Pinpoint the cell where the given text exists, returning its [x, y] midpoint coordinate. 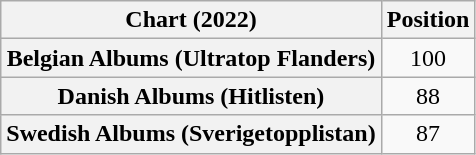
Position [428, 20]
87 [428, 134]
88 [428, 96]
Chart (2022) [191, 20]
Swedish Albums (Sverigetopplistan) [191, 134]
Belgian Albums (Ultratop Flanders) [191, 58]
Danish Albums (Hitlisten) [191, 96]
100 [428, 58]
